For the text-containing cell, return its midpoint in [x, y] coordinate format. 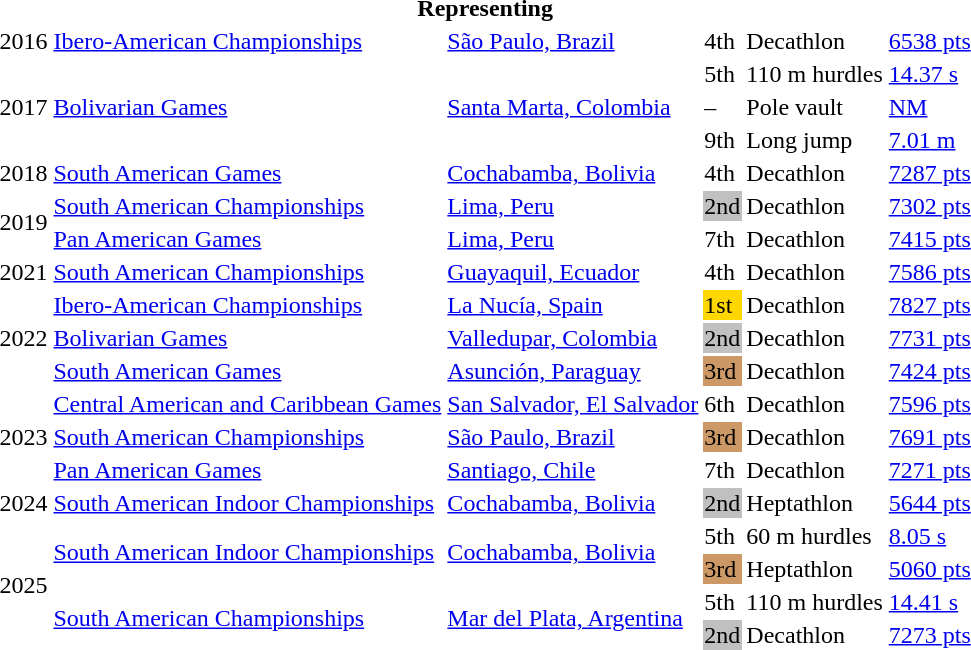
Central American and Caribbean Games [248, 404]
Mar del Plata, Argentina [573, 618]
Valledupar, Colombia [573, 338]
San Salvador, El Salvador [573, 404]
Santiago, Chile [573, 470]
– [722, 107]
Pole vault [814, 107]
Asunción, Paraguay [573, 371]
6th [722, 404]
Santa Marta, Colombia [573, 107]
1st [722, 305]
Guayaquil, Ecuador [573, 272]
9th [722, 140]
Long jump [814, 140]
La Nucía, Spain [573, 305]
60 m hurdles [814, 536]
